Return the (x, y) coordinate for the center point of the cell that contains the specified text.  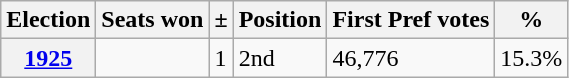
± (221, 20)
15.3% (532, 58)
Seats won (152, 20)
1 (221, 58)
First Pref votes (411, 20)
Election (48, 20)
Position (280, 20)
46,776 (411, 58)
% (532, 20)
2nd (280, 58)
1925 (48, 58)
